Detect which cell encompasses the target text, then output its (x, y) center coordinate. 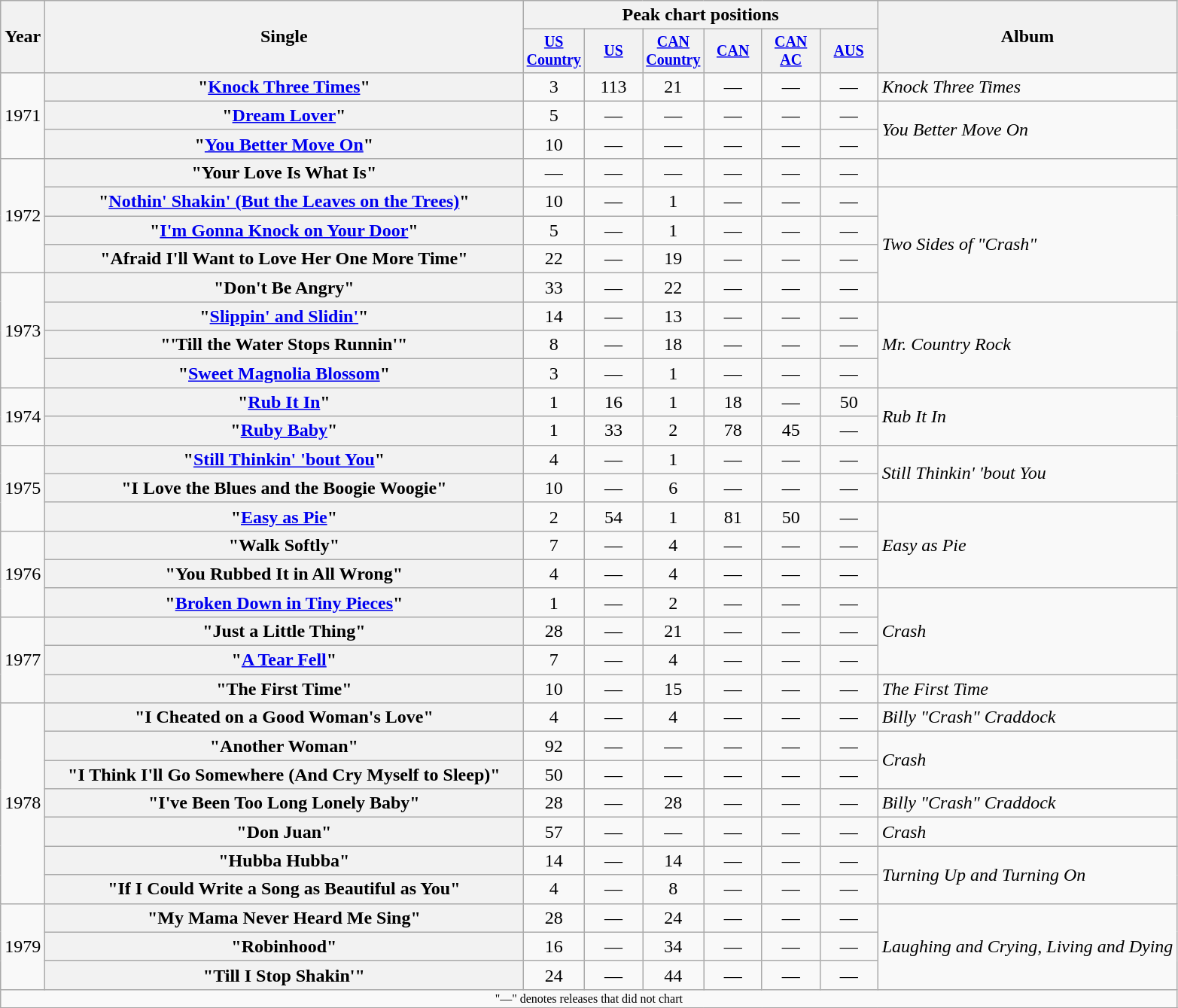
Easy as Pie (1027, 545)
"Ruby Baby" (285, 431)
"Nothin' Shakin' (But the Leaves on the Trees)" (285, 202)
"Still Thinkin' 'bout You" (285, 459)
34 (674, 946)
"Slippin' and Slidin'" (285, 316)
"Rub It In" (285, 402)
"Knock Three Times" (285, 87)
"A Tear Fell" (285, 660)
"You Better Move On" (285, 144)
81 (733, 516)
78 (733, 431)
113 (614, 87)
"Easy as Pie" (285, 516)
"Your Love Is What Is" (285, 172)
45 (790, 431)
"Walk Softly" (285, 545)
"I'm Gonna Knock on Your Door" (285, 230)
"If I Could Write a Song as Beautiful as You" (285, 889)
Still Thinkin' 'bout You (1027, 474)
15 (674, 689)
1973 (23, 330)
44 (674, 975)
"Sweet Magnolia Blossom" (285, 373)
1978 (23, 803)
Single (285, 37)
1974 (23, 416)
92 (554, 746)
"I Think I'll Go Somewhere (And Cry Myself to Sleep)" (285, 775)
"I've Been Too Long Lonely Baby" (285, 803)
"Dream Lover" (285, 115)
"Don't Be Angry" (285, 288)
"You Rubbed It in All Wrong" (285, 574)
Peak chart positions (700, 15)
1971 (23, 115)
"Just a Little Thing" (285, 631)
"My Mama Never Heard Me Sing" (285, 918)
"I Cheated on a Good Woman's Love" (285, 717)
The First Time (1027, 689)
"Don Juan" (285, 832)
Mr. Country Rock (1027, 345)
You Better Move On (1027, 129)
"Afraid I'll Want to Love Her One More Time" (285, 259)
"—" denotes releases that did not chart (589, 998)
57 (554, 832)
"Robinhood" (285, 946)
1977 (23, 659)
CAN AC (790, 51)
Rub It In (1027, 416)
1975 (23, 488)
1976 (23, 574)
"Till I Stop Shakin'" (285, 975)
"The First Time" (285, 689)
19 (674, 259)
"Another Woman" (285, 746)
6 (674, 488)
Album (1027, 37)
Two Sides of "Crash" (1027, 245)
AUS (849, 51)
CAN (733, 51)
Laughing and Crying, Living and Dying (1027, 946)
CAN Country (674, 51)
"Broken Down in Tiny Pieces" (285, 602)
Knock Three Times (1027, 87)
54 (614, 516)
"Hubba Hubba" (285, 860)
US Country (554, 51)
1972 (23, 215)
US (614, 51)
"I Love the Blues and the Boogie Woogie" (285, 488)
Turning Up and Turning On (1027, 875)
13 (674, 316)
1979 (23, 946)
"'Till the Water Stops Runnin'" (285, 345)
Year (23, 37)
